Extract the [x, y] coordinate from the center of the cell holding the provided text.  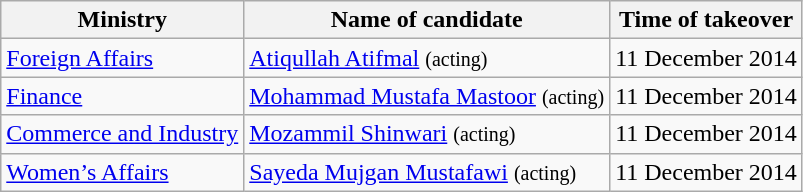
Finance [122, 96]
Atiqullah Atifmal (acting) [427, 58]
Commerce and Industry [122, 134]
Time of takeover [706, 20]
Sayeda Mujgan Mustafawi (acting) [427, 172]
Ministry [122, 20]
Mohammad Mustafa Mastoor (acting) [427, 96]
Name of candidate [427, 20]
Mozammil Shinwari (acting) [427, 134]
Women’s Affairs [122, 172]
Foreign Affairs [122, 58]
